Capture the cell that displays the provided text and extract its [X, Y] central coordinate. 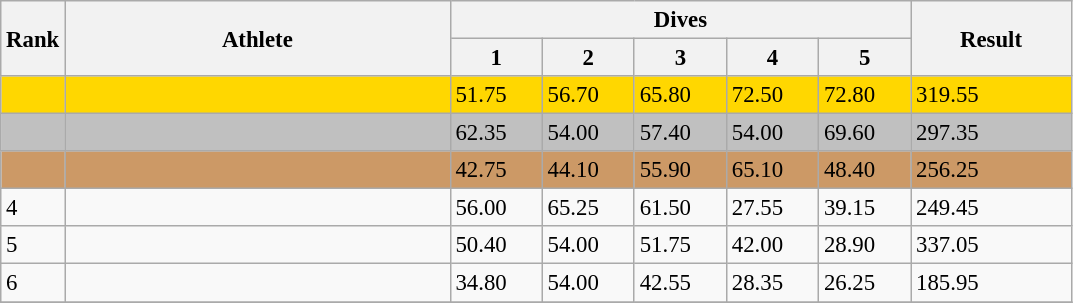
72.50 [772, 95]
1 [496, 58]
62.35 [496, 133]
297.35 [992, 133]
69.60 [865, 133]
3 [680, 58]
50.40 [496, 245]
6 [33, 283]
48.40 [865, 170]
61.50 [680, 208]
39.15 [865, 208]
185.95 [992, 283]
42.75 [496, 170]
319.55 [992, 95]
44.10 [588, 170]
57.40 [680, 133]
65.25 [588, 208]
65.80 [680, 95]
Dives [680, 20]
256.25 [992, 170]
42.55 [680, 283]
2 [588, 58]
72.80 [865, 95]
249.45 [992, 208]
28.90 [865, 245]
Result [992, 38]
26.25 [865, 283]
Athlete [258, 38]
34.80 [496, 283]
65.10 [772, 170]
27.55 [772, 208]
Rank [33, 38]
42.00 [772, 245]
28.35 [772, 283]
337.05 [992, 245]
56.00 [496, 208]
56.70 [588, 95]
55.90 [680, 170]
